Return (x, y) of the center of cell containing provided text 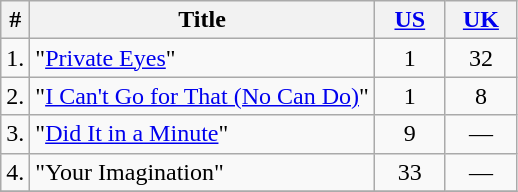
# (16, 20)
2. (16, 96)
3. (16, 134)
9 (410, 134)
"Your Imagination" (202, 172)
4. (16, 172)
"Did It in a Minute" (202, 134)
1. (16, 58)
8 (480, 96)
32 (480, 58)
US (410, 20)
"I Can't Go for That (No Can Do)" (202, 96)
33 (410, 172)
"Private Eyes" (202, 58)
UK (480, 20)
Title (202, 20)
